Provide the [x, y] coordinate of the cell's center where the given text is located.  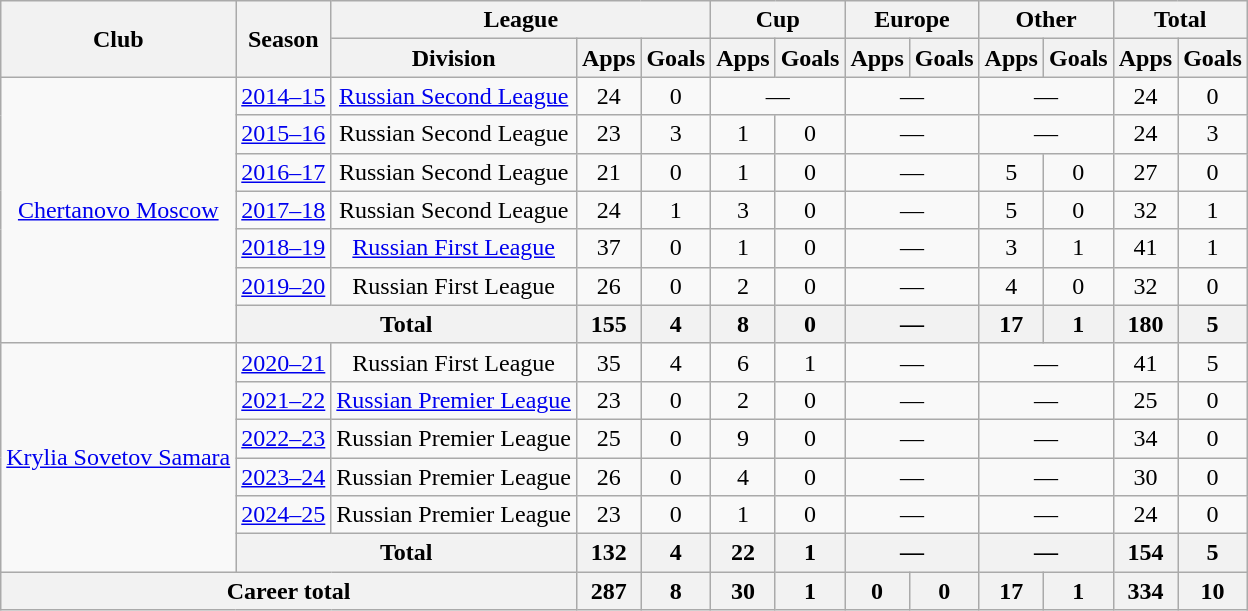
2014–15 [284, 96]
Other [1046, 20]
2023–24 [284, 477]
35 [608, 362]
155 [608, 324]
2015–16 [284, 134]
Season [284, 39]
180 [1145, 324]
132 [608, 553]
2018–19 [284, 248]
21 [608, 172]
9 [743, 438]
22 [743, 553]
154 [1145, 553]
6 [743, 362]
2021–22 [284, 400]
Chertanovo Moscow [118, 210]
Club [118, 39]
34 [1145, 438]
Krylia Sovetov Samara [118, 457]
2024–25 [284, 515]
334 [1145, 591]
Career total [289, 591]
2017–18 [284, 210]
2020–21 [284, 362]
287 [608, 591]
2022–23 [284, 438]
Division [454, 58]
2016–17 [284, 172]
27 [1145, 172]
Cup [778, 20]
Europe [912, 20]
37 [608, 248]
League [521, 20]
10 [1213, 591]
2019–20 [284, 286]
